Determine the (x, y) coordinate at the center of the cell enclosing the given text.  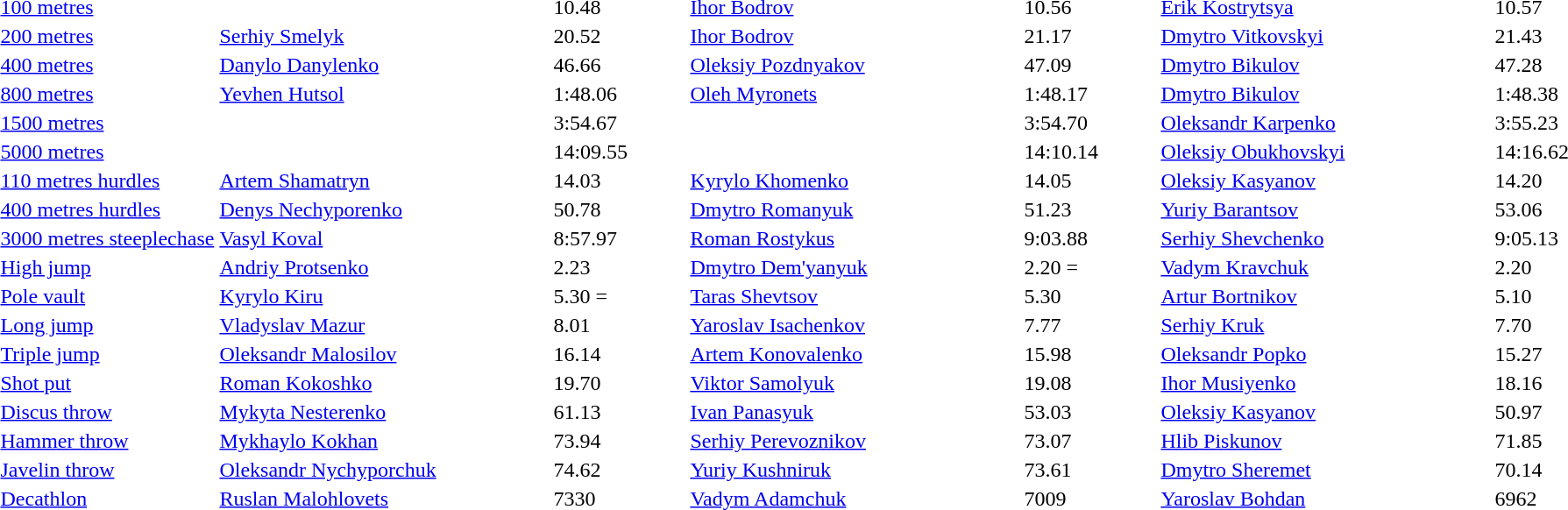
Oleksandr Nychyporchuk (384, 470)
2.23 (619, 267)
Dmytro Dem'yanyuk (855, 267)
73.94 (619, 441)
Roman Rostykus (855, 238)
47.09 (1090, 65)
Kyrylo Khomenko (855, 181)
Mykyta Nesterenko (384, 412)
53.03 (1090, 412)
Vladyslav Mazur (384, 325)
Roman Kokoshko (384, 383)
Oleksandr Malosilov (384, 354)
Viktor Samolyuk (855, 383)
Serhiy Kruk (1325, 325)
Artur Bortnikov (1325, 296)
2.20 = (1090, 267)
Oleksiy Obukhovskyi (1325, 152)
Artem Konovalenko (855, 354)
19.08 (1090, 383)
16.14 (619, 354)
Dmytro Romanyuk (855, 209)
Yevhen Hutsol (384, 94)
Ihor Musiyenko (1325, 383)
Mykhaylo Kokhan (384, 441)
50.78 (619, 209)
8.01 (619, 325)
14.05 (1090, 181)
1:48.17 (1090, 94)
Denys Nechyporenko (384, 209)
Danylo Danylenko (384, 65)
7.77 (1090, 325)
73.61 (1090, 470)
Hlib Piskunov (1325, 441)
Andriy Protsenko (384, 267)
9:03.88 (1090, 238)
3:54.70 (1090, 123)
3:54.67 (619, 123)
Dmytro Vitkovskyi (1325, 36)
Oleksiy Pozdnyakov (855, 65)
Artem Shamatryn (384, 181)
20.52 (619, 36)
51.23 (1090, 209)
14:09.55 (619, 152)
73.07 (1090, 441)
Ivan Panasyuk (855, 412)
14.03 (619, 181)
Oleksandr Popko (1325, 354)
74.62 (619, 470)
21.17 (1090, 36)
Oleksandr Karpenko (1325, 123)
Yaroslav Isachenkov (855, 325)
Serhiy Shevchenko (1325, 238)
Serhiy Perevoznikov (855, 441)
Yuriy Kushniruk (855, 470)
8:57.97 (619, 238)
Dmytro Sheremet (1325, 470)
Serhiy Smelyk (384, 36)
19.70 (619, 383)
5.30 (1090, 296)
Kyrylo Kiru (384, 296)
1:48.06 (619, 94)
Yuriy Barantsov (1325, 209)
Ihor Bodrov (855, 36)
Vasyl Koval (384, 238)
15.98 (1090, 354)
Taras Shevtsov (855, 296)
46.66 (619, 65)
14:10.14 (1090, 152)
5.30 = (619, 296)
61.13 (619, 412)
Oleh Myronets (855, 94)
Vadym Kravchuk (1325, 267)
